From the cell containing the given text, extract its center point as [X, Y] coordinate. 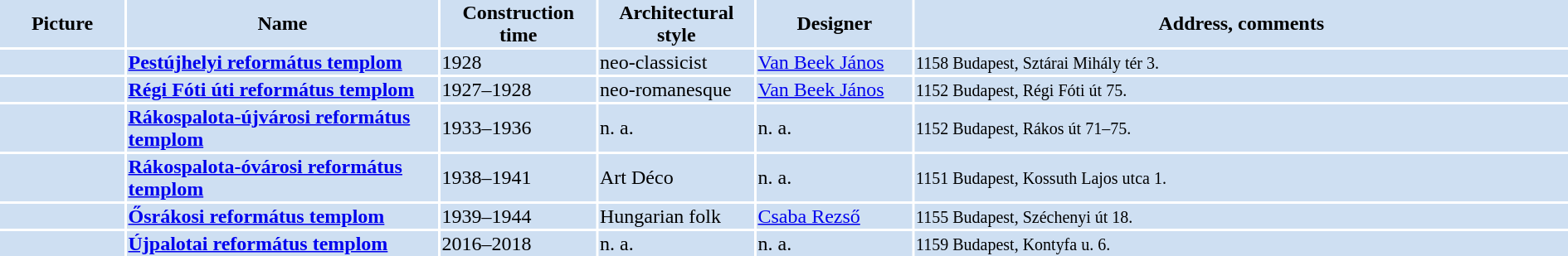
1927–1928 [519, 89]
Csaba Rezső [835, 216]
Pestújhelyi református templom [282, 62]
Name [282, 23]
1933–1936 [519, 128]
1151 Budapest, Kossuth Lajos utca 1. [1241, 177]
1939–1944 [519, 216]
Rákospalota-óvárosi református templom [282, 177]
1938–1941 [519, 177]
1152 Budapest, Rákos út 71–75. [1241, 128]
1158 Budapest, Sztárai Mihály tér 3. [1241, 62]
2016–2018 [519, 244]
Picture [62, 23]
Újpalotai református templom [282, 244]
neo-romanesque [677, 89]
Construction time [519, 23]
1155 Budapest, Széchenyi út 18. [1241, 216]
Régi Fóti úti református templom [282, 89]
Rákospalota-újvárosi református templom [282, 128]
Designer [835, 23]
1159 Budapest, Kontyfa u. 6. [1241, 244]
Hungarian folk [677, 216]
Ősrákosi református templom [282, 216]
1152 Budapest, Régi Fóti út 75. [1241, 89]
Art Déco [677, 177]
neo-classicist [677, 62]
1928 [519, 62]
Address, comments [1241, 23]
Architectural style [677, 23]
